Scan for the cell matching the given text and deliver its (X, Y) coordinate at center. 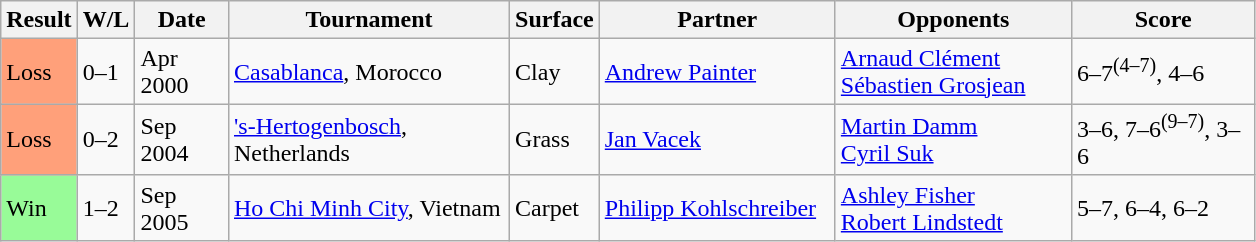
Tournament (368, 20)
Win (39, 208)
Opponents (953, 20)
Sep 2005 (182, 208)
Arnaud Clément Sébastien Grosjean (953, 72)
Martin Damm Cyril Suk (953, 140)
0–1 (106, 72)
's-Hertogenbosch, Netherlands (368, 140)
Carpet (555, 208)
6–7(4–7), 4–6 (1163, 72)
Sep 2004 (182, 140)
5–7, 6–4, 6–2 (1163, 208)
Ho Chi Minh City, Vietnam (368, 208)
W/L (106, 20)
Apr 2000 (182, 72)
0–2 (106, 140)
Casablanca, Morocco (368, 72)
Jan Vacek (717, 140)
Result (39, 20)
Grass (555, 140)
Surface (555, 20)
1–2 (106, 208)
Clay (555, 72)
Score (1163, 20)
Philipp Kohlschreiber (717, 208)
Ashley Fisher Robert Lindstedt (953, 208)
Andrew Painter (717, 72)
3–6, 7–6(9–7), 3–6 (1163, 140)
Partner (717, 20)
Date (182, 20)
